From the cell containing the given text, extract its center point as [x, y] coordinate. 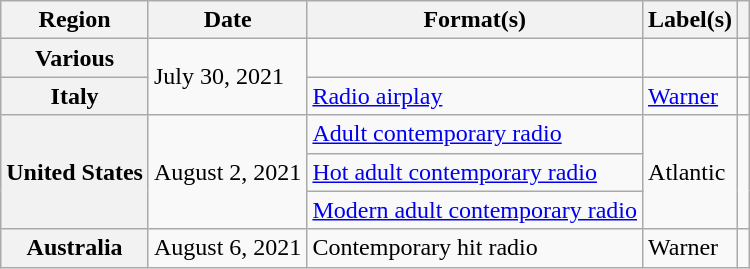
Various [75, 58]
Hot adult contemporary radio [475, 172]
Label(s) [690, 20]
United States [75, 172]
Atlantic [690, 172]
July 30, 2021 [227, 77]
Australia [75, 248]
Italy [75, 96]
Date [227, 20]
Contemporary hit radio [475, 248]
August 2, 2021 [227, 172]
Adult contemporary radio [475, 134]
Format(s) [475, 20]
August 6, 2021 [227, 248]
Radio airplay [475, 96]
Modern adult contemporary radio [475, 210]
Region [75, 20]
